From the cell containing the given text, extract its center point as (X, Y) coordinate. 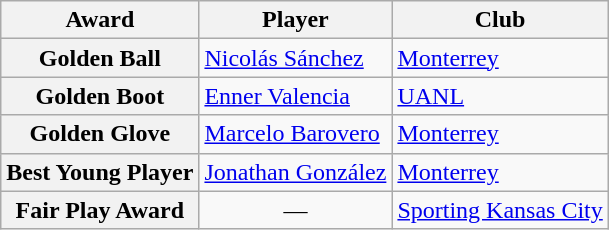
Player (296, 20)
Award (100, 20)
Fair Play Award (100, 210)
Sporting Kansas City (500, 210)
Club (500, 20)
Marcelo Barovero (296, 134)
Golden Boot (100, 96)
— (296, 210)
Enner Valencia (296, 96)
UANL (500, 96)
Nicolás Sánchez (296, 58)
Golden Ball (100, 58)
Best Young Player (100, 172)
Jonathan González (296, 172)
Golden Glove (100, 134)
